Detect which cell encompasses the target text, then output its (X, Y) center coordinate. 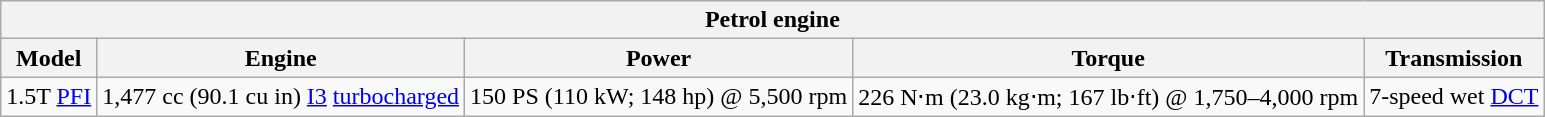
Power (659, 58)
Torque (1108, 58)
1.5T PFI (49, 97)
Model (49, 58)
Engine (281, 58)
150 PS (110 kW; 148 hp) @ 5,500 rpm (659, 97)
1,477 cc (90.1 cu in) I3 turbocharged (281, 97)
Petrol engine (772, 20)
Transmission (1454, 58)
7-speed wet DCT (1454, 97)
226 N⋅m (23.0 kg⋅m; 167 lb⋅ft) @ 1,750–4,000 rpm (1108, 97)
